Extract the (X, Y) coordinate from the center of the cell holding the provided text.  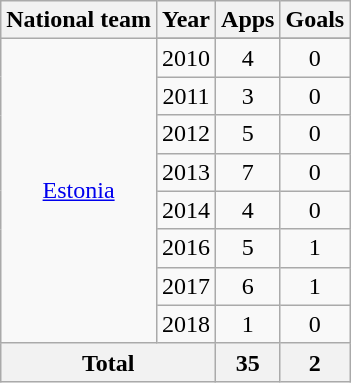
2017 (186, 286)
3 (248, 96)
Year (186, 20)
2010 (186, 58)
2 (315, 362)
Goals (315, 20)
National team (79, 20)
2018 (186, 324)
2013 (186, 172)
2012 (186, 134)
2014 (186, 210)
2016 (186, 248)
Estonia (79, 191)
6 (248, 286)
2011 (186, 96)
Total (108, 362)
35 (248, 362)
Apps (248, 20)
7 (248, 172)
